Return (x, y) of the center of cell containing provided text 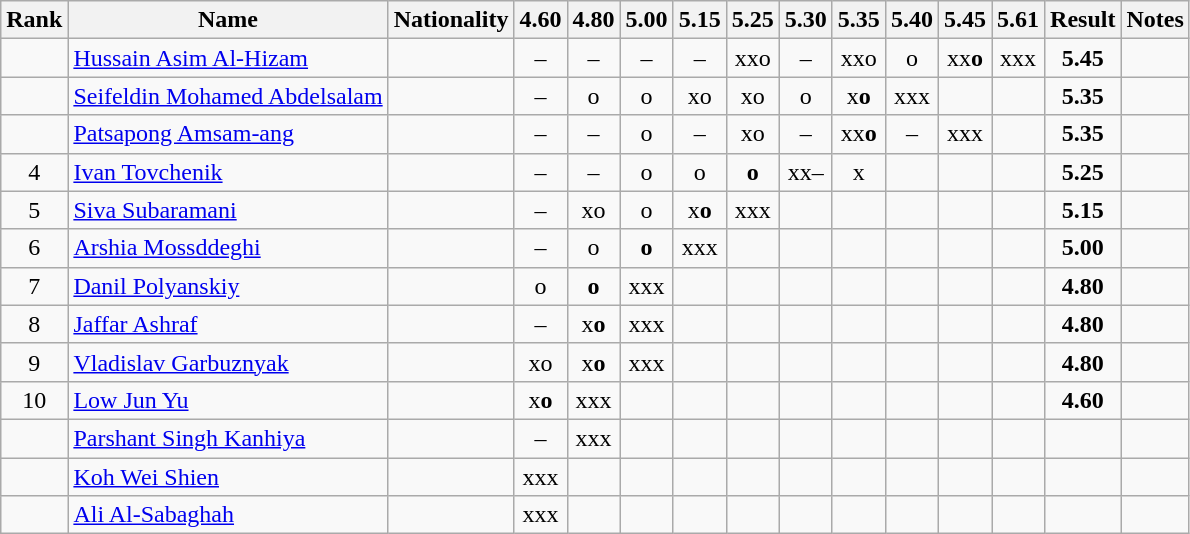
9 (34, 362)
10 (34, 400)
Koh Wei Shien (228, 477)
5 (34, 210)
6 (34, 248)
Patsapong Amsam-ang (228, 134)
Nationality (451, 20)
5.30 (806, 20)
Rank (34, 20)
x (858, 172)
Notes (1155, 20)
5.40 (912, 20)
Seifeldin Mohamed Abdelsalam (228, 96)
Name (228, 20)
4 (34, 172)
Arshia Mossddeghi (228, 248)
8 (34, 324)
7 (34, 286)
Parshant Singh Kanhiya (228, 438)
Vladislav Garbuznyak (228, 362)
Ali Al-Sabaghah (228, 515)
Danil Polyanskiy (228, 286)
Result (1083, 20)
Low Jun Yu (228, 400)
5.61 (1018, 20)
xx– (806, 172)
Ivan Tovchenik (228, 172)
Hussain Asim Al-Hizam (228, 58)
Jaffar Ashraf (228, 324)
Siva Subaramani (228, 210)
